Pinpoint the cell where the given text exists, returning its [X, Y] midpoint coordinate. 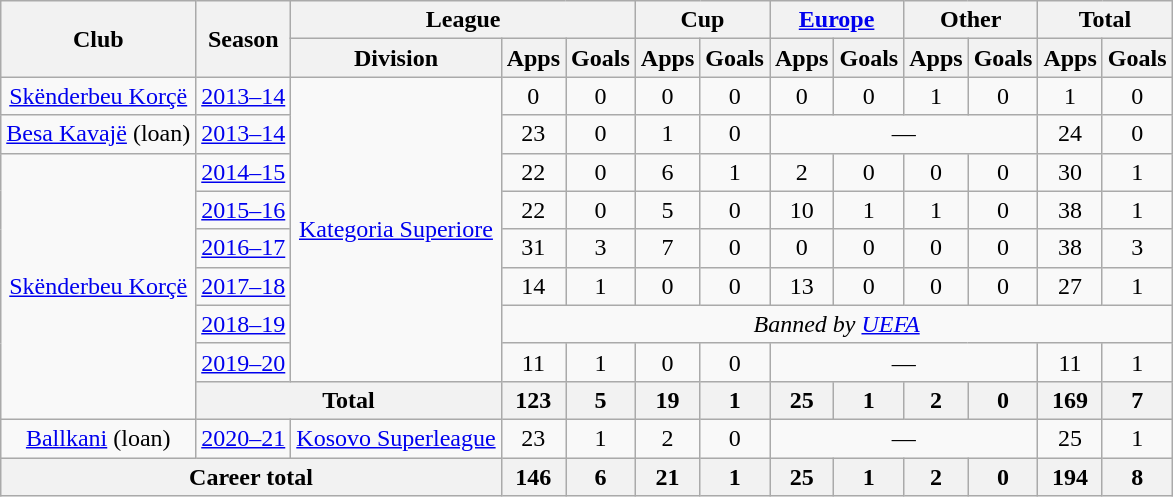
Division [396, 58]
169 [1070, 400]
2018–19 [244, 324]
Besa Kavajë (loan) [98, 134]
10 [802, 210]
2014–15 [244, 172]
2019–20 [244, 362]
146 [533, 477]
24 [1070, 134]
21 [667, 477]
Career total [251, 477]
31 [533, 248]
Kategoria Superiore [396, 229]
27 [1070, 286]
13 [802, 286]
14 [533, 286]
2015–16 [244, 210]
Club [98, 39]
19 [667, 400]
30 [1070, 172]
Other [971, 20]
Kosovo Superleague [396, 438]
Banned by UEFA [836, 324]
Season [244, 39]
Ballkani (loan) [98, 438]
2016–17 [244, 248]
8 [1137, 477]
League [464, 20]
2017–18 [244, 286]
2020–21 [244, 438]
Europe [837, 20]
123 [533, 400]
Cup [702, 20]
194 [1070, 477]
